Pinpoint the cell where the given text exists, returning its (x, y) midpoint coordinate. 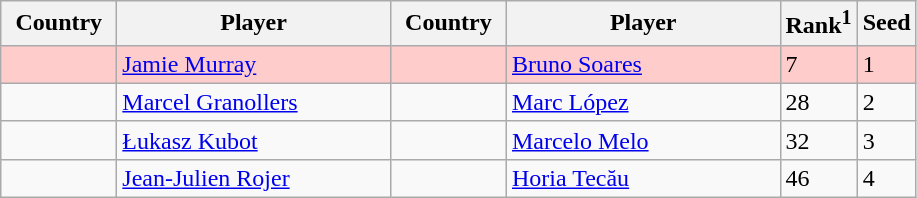
Horia Tecău (643, 178)
Jamie Murray (254, 64)
Bruno Soares (643, 64)
1 (886, 64)
Marc López (643, 102)
Łukasz Kubot (254, 140)
Seed (886, 24)
3 (886, 140)
4 (886, 178)
28 (818, 102)
Jean-Julien Rojer (254, 178)
Marcelo Melo (643, 140)
2 (886, 102)
Marcel Granollers (254, 102)
Rank1 (818, 24)
7 (818, 64)
46 (818, 178)
32 (818, 140)
